For the text-containing cell, return its midpoint in [X, Y] coordinate format. 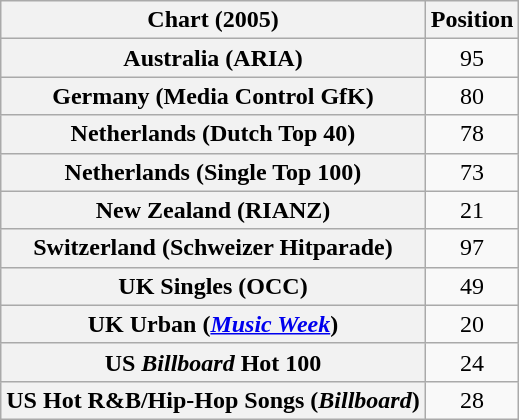
28 [472, 400]
97 [472, 248]
Switzerland (Schweizer Hitparade) [213, 248]
80 [472, 96]
New Zealand (RIANZ) [213, 210]
UK Urban (Music Week) [213, 324]
Germany (Media Control GfK) [213, 96]
UK Singles (OCC) [213, 286]
21 [472, 210]
US Billboard Hot 100 [213, 362]
24 [472, 362]
Netherlands (Single Top 100) [213, 172]
Chart (2005) [213, 20]
US Hot R&B/Hip-Hop Songs (Billboard) [213, 400]
95 [472, 58]
20 [472, 324]
Australia (ARIA) [213, 58]
78 [472, 134]
Position [472, 20]
49 [472, 286]
73 [472, 172]
Netherlands (Dutch Top 40) [213, 134]
